Locate the cell with the specified text and output its (x, y) center coordinate. 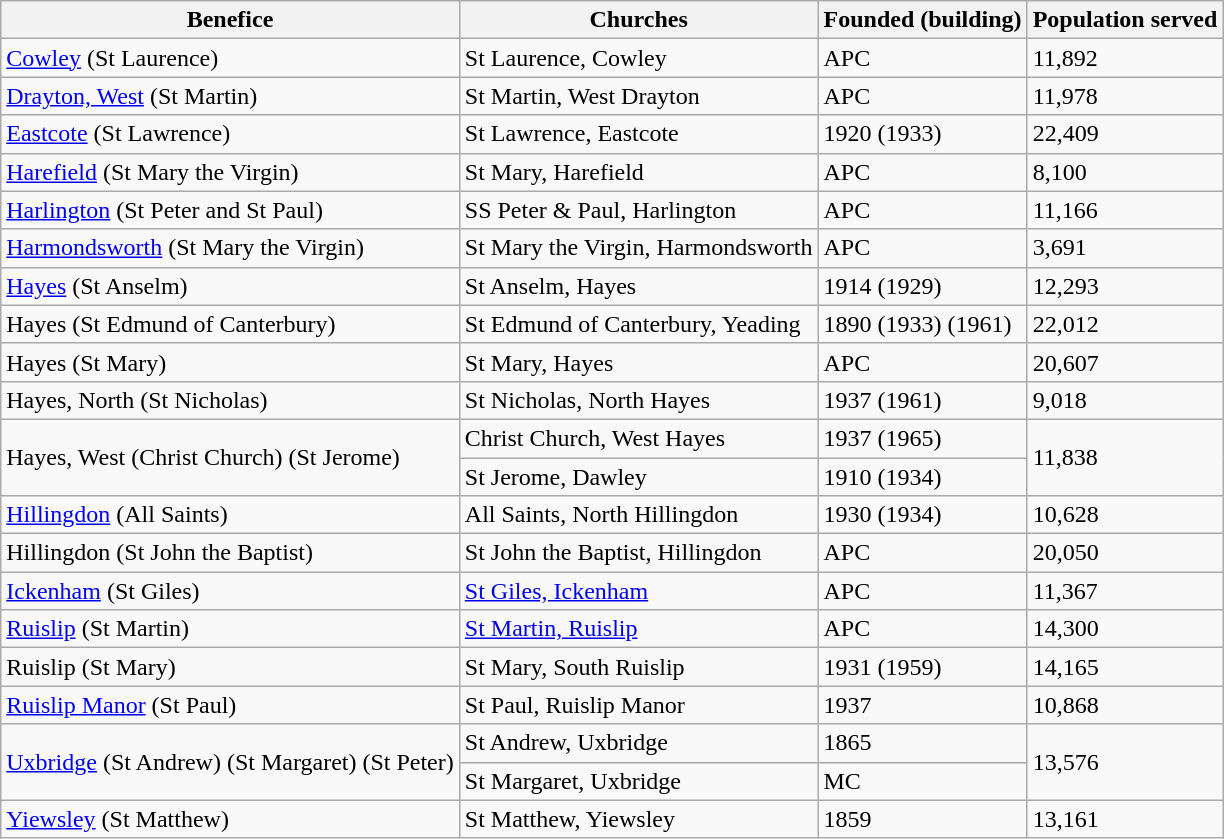
14,165 (1125, 667)
11,367 (1125, 591)
20,607 (1125, 362)
St Mary the Virgin, Harmondsworth (638, 248)
St Giles, Ickenham (638, 591)
Yiewsley (St Matthew) (230, 819)
8,100 (1125, 172)
St Mary, South Ruislip (638, 667)
Ruislip Manor (St Paul) (230, 705)
Founded (building) (922, 20)
St Andrew, Uxbridge (638, 743)
1920 (1933) (922, 134)
St Edmund of Canterbury, Yeading (638, 324)
13,576 (1125, 762)
Harlington (St Peter and St Paul) (230, 210)
1859 (922, 819)
11,892 (1125, 58)
1865 (922, 743)
St Martin, West Drayton (638, 96)
20,050 (1125, 553)
Uxbridge (St Andrew) (St Margaret) (St Peter) (230, 762)
St Jerome, Dawley (638, 477)
St Lawrence, Eastcote (638, 134)
10,868 (1125, 705)
1937 (1961) (922, 400)
1931 (1959) (922, 667)
1937 (922, 705)
St Margaret, Uxbridge (638, 781)
1914 (1929) (922, 286)
Hayes (St Anselm) (230, 286)
3,691 (1125, 248)
Churches (638, 20)
St Martin, Ruislip (638, 629)
St Paul, Ruislip Manor (638, 705)
SS Peter & Paul, Harlington (638, 210)
Hayes (St Edmund of Canterbury) (230, 324)
Hayes (St Mary) (230, 362)
12,293 (1125, 286)
St Laurence, Cowley (638, 58)
Hillingdon (All Saints) (230, 515)
St John the Baptist, Hillingdon (638, 553)
22,012 (1125, 324)
MC (922, 781)
Hayes, North (St Nicholas) (230, 400)
11,978 (1125, 96)
Ruislip (St Mary) (230, 667)
Harefield (St Mary the Virgin) (230, 172)
Harmondsworth (St Mary the Virgin) (230, 248)
14,300 (1125, 629)
9,018 (1125, 400)
Drayton, West (St Martin) (230, 96)
Ruislip (St Martin) (230, 629)
1910 (1934) (922, 477)
Benefice (230, 20)
13,161 (1125, 819)
Ickenham (St Giles) (230, 591)
Population served (1125, 20)
11,166 (1125, 210)
1890 (1933) (1961) (922, 324)
St Anselm, Hayes (638, 286)
St Mary, Hayes (638, 362)
Hillingdon (St John the Baptist) (230, 553)
Christ Church, West Hayes (638, 438)
St Nicholas, North Hayes (638, 400)
10,628 (1125, 515)
All Saints, North Hillingdon (638, 515)
Hayes, West (Christ Church) (St Jerome) (230, 457)
St Matthew, Yiewsley (638, 819)
St Mary, Harefield (638, 172)
1930 (1934) (922, 515)
22,409 (1125, 134)
1937 (1965) (922, 438)
11,838 (1125, 457)
Eastcote (St Lawrence) (230, 134)
Cowley (St Laurence) (230, 58)
